Detect which cell encompasses the target text, then output its [x, y] center coordinate. 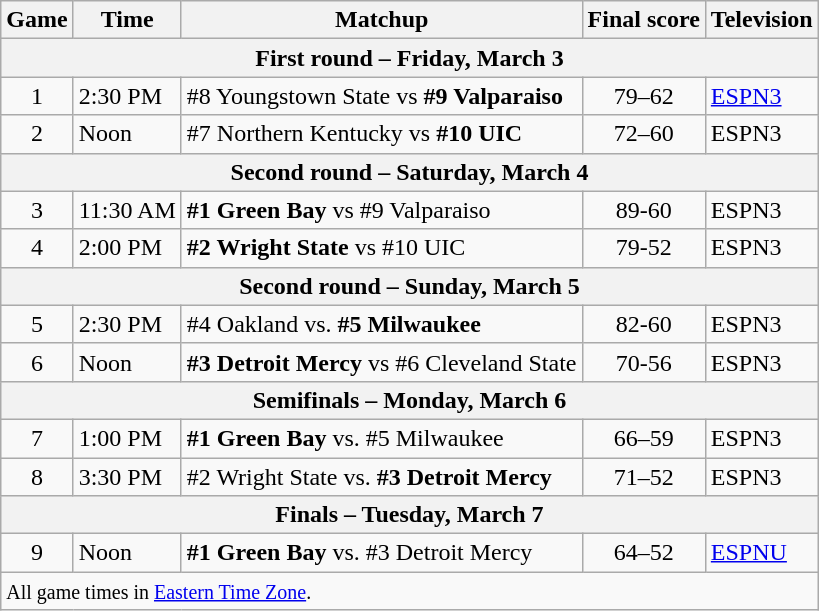
#2 Wright State vs. #3 Detroit Mercy [382, 477]
5 [37, 324]
#2 Wright State vs #10 UIC [382, 248]
First round – Friday, March 3 [410, 58]
71–52 [644, 477]
89-60 [644, 210]
2:00 PM [127, 248]
64–52 [644, 553]
Finals – Tuesday, March 7 [410, 515]
#1 Green Bay vs. #5 Milwaukee [382, 438]
72–60 [644, 134]
6 [37, 362]
82-60 [644, 324]
2 [37, 134]
79-52 [644, 248]
#4 Oakland vs. #5 Milwaukee [382, 324]
7 [37, 438]
66–59 [644, 438]
Game [37, 20]
#1 Green Bay vs. #3 Detroit Mercy [382, 553]
Final score [644, 20]
ESPNU [762, 553]
Time [127, 20]
#8 Youngstown State vs #9 Valparaiso [382, 96]
#1 Green Bay vs #9 Valparaiso [382, 210]
Second round – Sunday, March 5 [410, 286]
79–62 [644, 96]
#7 Northern Kentucky vs #10 UIC [382, 134]
Television [762, 20]
All game times in Eastern Time Zone. [410, 591]
8 [37, 477]
1:00 PM [127, 438]
Second round – Saturday, March 4 [410, 172]
3:30 PM [127, 477]
Semifinals – Monday, March 6 [410, 400]
70-56 [644, 362]
3 [37, 210]
11:30 AM [127, 210]
Matchup [382, 20]
#3 Detroit Mercy vs #6 Cleveland State [382, 362]
9 [37, 553]
4 [37, 248]
1 [37, 96]
